Pinpoint the cell where the given text exists, returning its [x, y] midpoint coordinate. 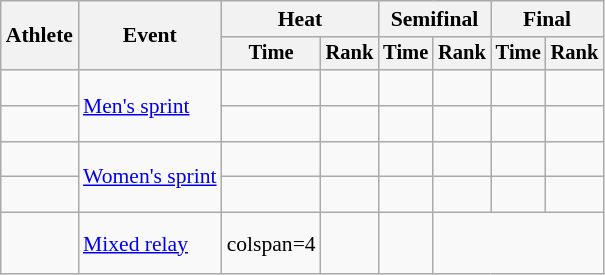
Semifinal [434, 19]
Heat [300, 19]
Women's sprint [150, 178]
colspan=4 [272, 244]
Final [547, 19]
Event [150, 36]
Athlete [40, 36]
Mixed relay [150, 244]
Men's sprint [150, 106]
